From the cell containing the given text, extract its center point as (x, y) coordinate. 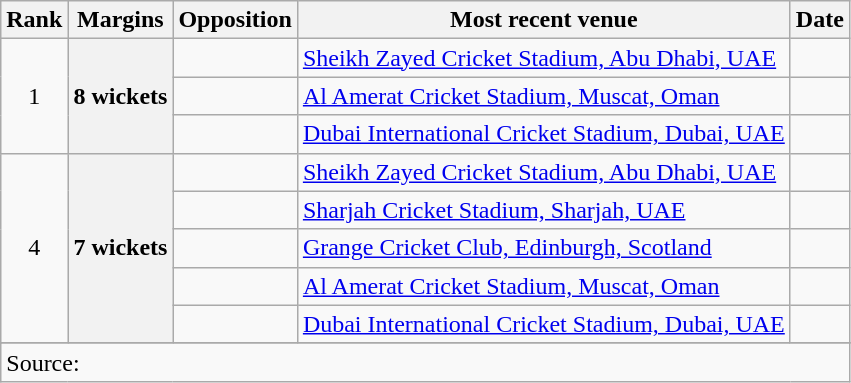
Date (820, 20)
Rank (34, 20)
Margins (120, 20)
4 (34, 248)
1 (34, 96)
Most recent venue (544, 20)
8 wickets (120, 96)
Grange Cricket Club, Edinburgh, Scotland (544, 248)
Source: (426, 362)
Sharjah Cricket Stadium, Sharjah, UAE (544, 210)
Opposition (235, 20)
7 wickets (120, 248)
